Capture the cell that displays the provided text and extract its (X, Y) central coordinate. 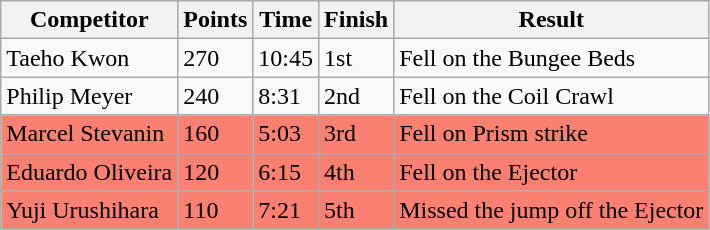
5th (356, 210)
6:15 (286, 172)
Marcel Stevanin (90, 134)
110 (216, 210)
5:03 (286, 134)
Time (286, 20)
Finish (356, 20)
8:31 (286, 96)
Philip Meyer (90, 96)
4th (356, 172)
Fell on Prism strike (552, 134)
Fell on the Ejector (552, 172)
160 (216, 134)
270 (216, 58)
Fell on the Bungee Beds (552, 58)
Yuji Urushihara (90, 210)
240 (216, 96)
7:21 (286, 210)
Missed the jump off the Ejector (552, 210)
Competitor (90, 20)
10:45 (286, 58)
Result (552, 20)
Eduardo Oliveira (90, 172)
Taeho Kwon (90, 58)
120 (216, 172)
1st (356, 58)
2nd (356, 96)
Fell on the Coil Crawl (552, 96)
Points (216, 20)
3rd (356, 134)
